Provide the (x, y) coordinate of the cell's center where the given text is located.  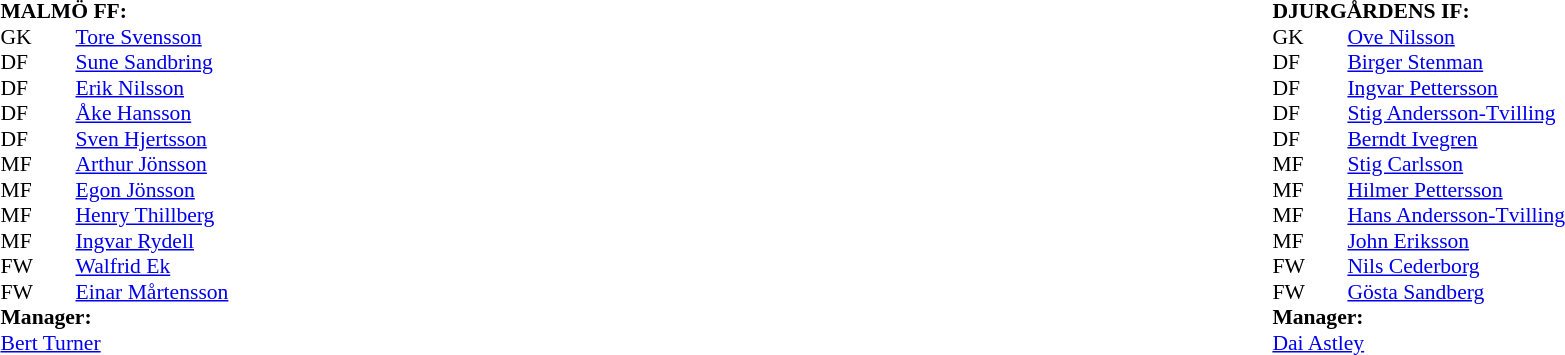
Berndt Ivegren (1456, 139)
Birger Stenman (1456, 63)
Walfrid Ek (152, 267)
Sven Hjertsson (152, 139)
John Eriksson (1456, 241)
Erik Nilsson (152, 88)
Einar Mårtensson (152, 292)
Hilmer Pettersson (1456, 190)
Ingvar Rydell (152, 241)
Arthur Jönsson (152, 165)
Stig Carlsson (1456, 165)
Ingvar Pettersson (1456, 88)
Egon Jönsson (152, 190)
Gösta Sandberg (1456, 292)
Sune Sandbring (152, 63)
Stig Andersson-Tvilling (1456, 113)
Åke Hansson (152, 113)
Tore Svensson (152, 37)
Henry Thillberg (152, 215)
Nils Cederborg (1456, 267)
Ove Nilsson (1456, 37)
Hans Andersson-Tvilling (1456, 215)
